Detect which cell encompasses the target text, then output its [X, Y] center coordinate. 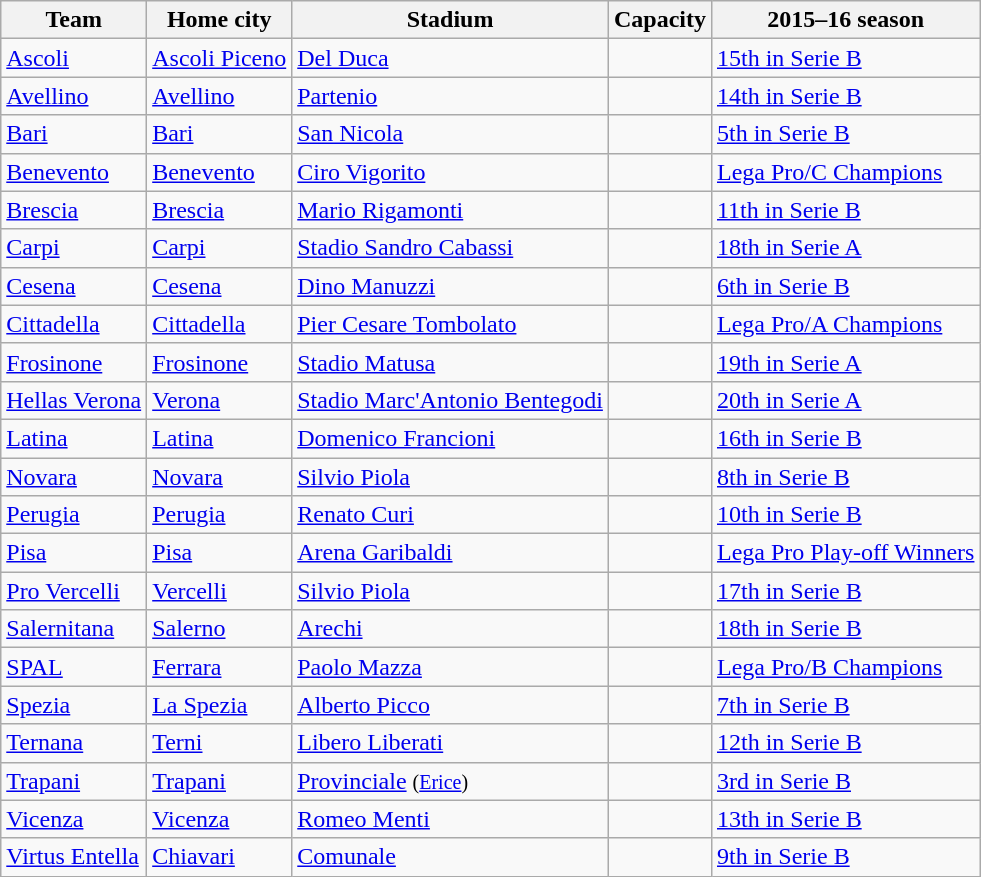
5th in Serie B [845, 134]
SPAL [74, 667]
Chiavari [220, 857]
Domenico Francioni [450, 438]
11th in Serie B [845, 210]
Ternana [74, 743]
Hellas Verona [74, 400]
Arena Garibaldi [450, 553]
16th in Serie B [845, 438]
Ciro Vigorito [450, 172]
17th in Serie B [845, 591]
3rd in Serie B [845, 781]
Terni [220, 743]
Virtus Entella [74, 857]
Comunale [450, 857]
7th in Serie B [845, 705]
8th in Serie B [845, 477]
18th in Serie A [845, 248]
Team [74, 20]
Lega Pro/B Champions [845, 667]
Ferrara [220, 667]
10th in Serie B [845, 515]
15th in Serie B [845, 58]
19th in Serie A [845, 362]
13th in Serie B [845, 819]
La Spezia [220, 705]
14th in Serie B [845, 96]
Salerno [220, 629]
Stadium [450, 20]
Stadio Matusa [450, 362]
Capacity [660, 20]
Verona [220, 400]
12th in Serie B [845, 743]
Provinciale (Erice) [450, 781]
Salernitana [74, 629]
18th in Serie B [845, 629]
Ascoli Piceno [220, 58]
Dino Manuzzi [450, 286]
2015–16 season [845, 20]
Ascoli [74, 58]
Arechi [450, 629]
Pro Vercelli [74, 591]
San Nicola [450, 134]
Alberto Picco [450, 705]
6th in Serie B [845, 286]
Partenio [450, 96]
Stadio Sandro Cabassi [450, 248]
Mario Rigamonti [450, 210]
Vercelli [220, 591]
Paolo Mazza [450, 667]
Del Duca [450, 58]
20th in Serie A [845, 400]
Lega Pro/A Champions [845, 324]
Spezia [74, 705]
9th in Serie B [845, 857]
Romeo Menti [450, 819]
Lega Pro Play-off Winners [845, 553]
Renato Curi [450, 515]
Lega Pro/C Champions [845, 172]
Pier Cesare Tombolato [450, 324]
Libero Liberati [450, 743]
Home city [220, 20]
Stadio Marc'Antonio Bentegodi [450, 400]
